Capture the cell that displays the provided text and extract its (X, Y) central coordinate. 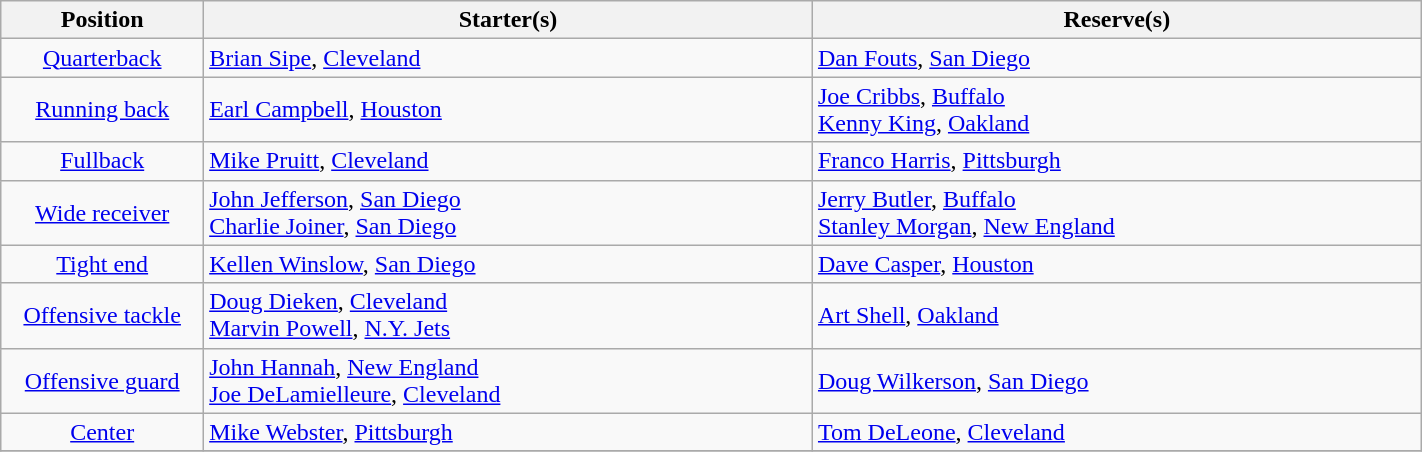
Dave Casper, Houston (1116, 264)
Reserve(s) (1116, 20)
Mike Webster, Pittsburgh (508, 432)
Position (102, 20)
Fullback (102, 161)
Franco Harris, Pittsburgh (1116, 161)
Doug Dieken, Cleveland Marvin Powell, N.Y. Jets (508, 316)
Jerry Butler, Buffalo Stanley Morgan, New England (1116, 212)
John Jefferson, San Diego Charlie Joiner, San Diego (508, 212)
Running back (102, 110)
Starter(s) (508, 20)
Dan Fouts, San Diego (1116, 58)
Wide receiver (102, 212)
John Hannah, New England Joe DeLamielleure, Cleveland (508, 380)
Brian Sipe, Cleveland (508, 58)
Quarterback (102, 58)
Offensive guard (102, 380)
Joe Cribbs, Buffalo Kenny King, Oakland (1116, 110)
Offensive tackle (102, 316)
Art Shell, Oakland (1116, 316)
Doug Wilkerson, San Diego (1116, 380)
Tight end (102, 264)
Kellen Winslow, San Diego (508, 264)
Earl Campbell, Houston (508, 110)
Tom DeLeone, Cleveland (1116, 432)
Center (102, 432)
Mike Pruitt, Cleveland (508, 161)
